Search for the cell housing the specified text and yield its [X, Y] center coordinate. 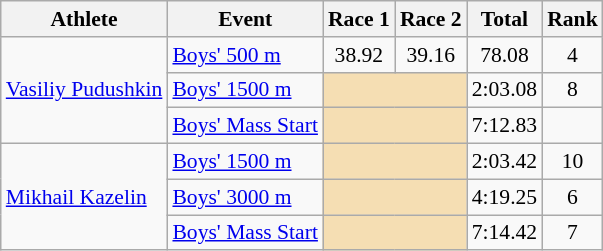
Event [245, 19]
7 [572, 233]
4 [572, 55]
Boys' 3000 m [245, 197]
Race 2 [431, 19]
4:19.25 [504, 197]
38.92 [359, 55]
Vasiliy Pudushkin [84, 90]
Total [504, 19]
7:14.42 [504, 233]
2:03.42 [504, 162]
2:03.08 [504, 90]
Boys' 500 m [245, 55]
Race 1 [359, 19]
78.08 [504, 55]
Athlete [84, 19]
6 [572, 197]
39.16 [431, 55]
7:12.83 [504, 126]
8 [572, 90]
10 [572, 162]
Rank [572, 19]
Mikhail Kazelin [84, 198]
